From the cell containing the given text, extract its center point as [x, y] coordinate. 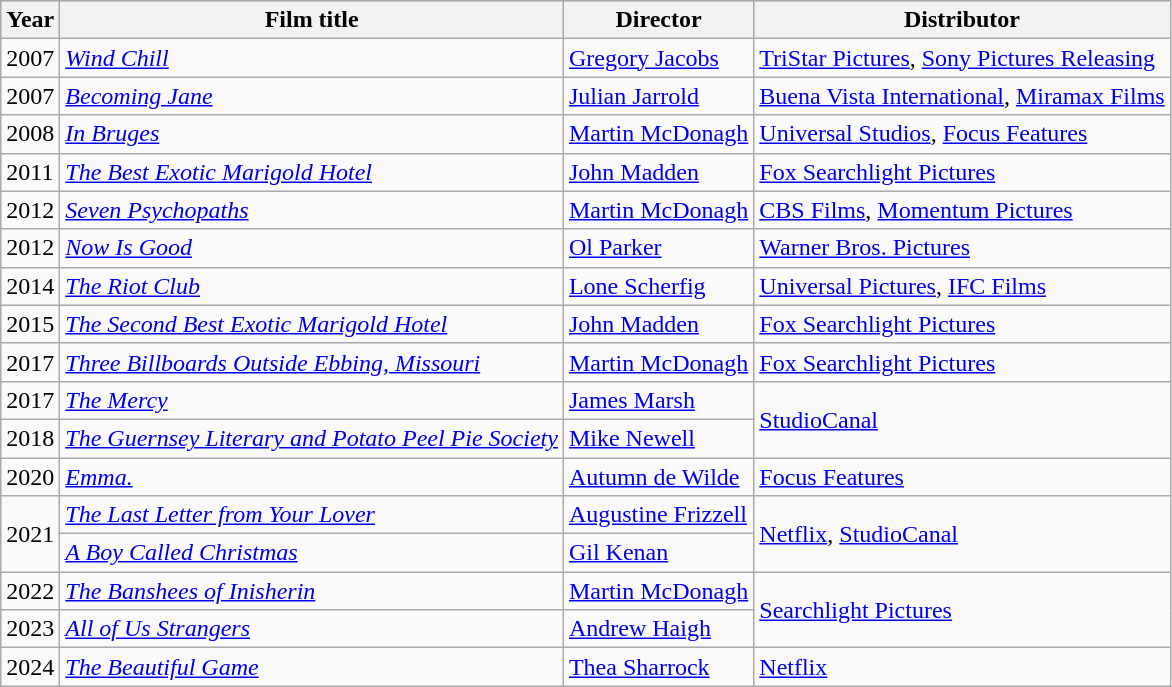
James Marsh [658, 400]
Year [30, 20]
Ol Parker [658, 248]
Becoming Jane [312, 96]
Wind Chill [312, 58]
2014 [30, 286]
2020 [30, 477]
Lone Scherfig [658, 286]
2024 [30, 667]
The Riot Club [312, 286]
2008 [30, 134]
Searchlight Pictures [962, 610]
Julian Jarrold [658, 96]
2023 [30, 629]
The Second Best Exotic Marigold Hotel [312, 324]
In Bruges [312, 134]
CBS Films, Momentum Pictures [962, 210]
The Beautiful Game [312, 667]
2018 [30, 438]
Netflix, StudioCanal [962, 534]
2022 [30, 591]
Warner Bros. Pictures [962, 248]
Three Billboards Outside Ebbing, Missouri [312, 362]
2011 [30, 172]
2021 [30, 534]
Universal Studios, Focus Features [962, 134]
Gregory Jacobs [658, 58]
StudioCanal [962, 419]
Now Is Good [312, 248]
Andrew Haigh [658, 629]
Autumn de Wilde [658, 477]
Mike Newell [658, 438]
Focus Features [962, 477]
Thea Sharrock [658, 667]
The Last Letter from Your Lover [312, 515]
Augustine Frizzell [658, 515]
Netflix [962, 667]
The Best Exotic Marigold Hotel [312, 172]
Film title [312, 20]
Buena Vista International, Miramax Films [962, 96]
The Mercy [312, 400]
Director [658, 20]
The Banshees of Inisherin [312, 591]
All of Us Strangers [312, 629]
A Boy Called Christmas [312, 553]
The Guernsey Literary and Potato Peel Pie Society [312, 438]
Universal Pictures, IFC Films [962, 286]
TriStar Pictures, Sony Pictures Releasing [962, 58]
Distributor [962, 20]
Emma. [312, 477]
Gil Kenan [658, 553]
Seven Psychopaths [312, 210]
2015 [30, 324]
